For the text-containing cell, return its midpoint in (X, Y) coordinate format. 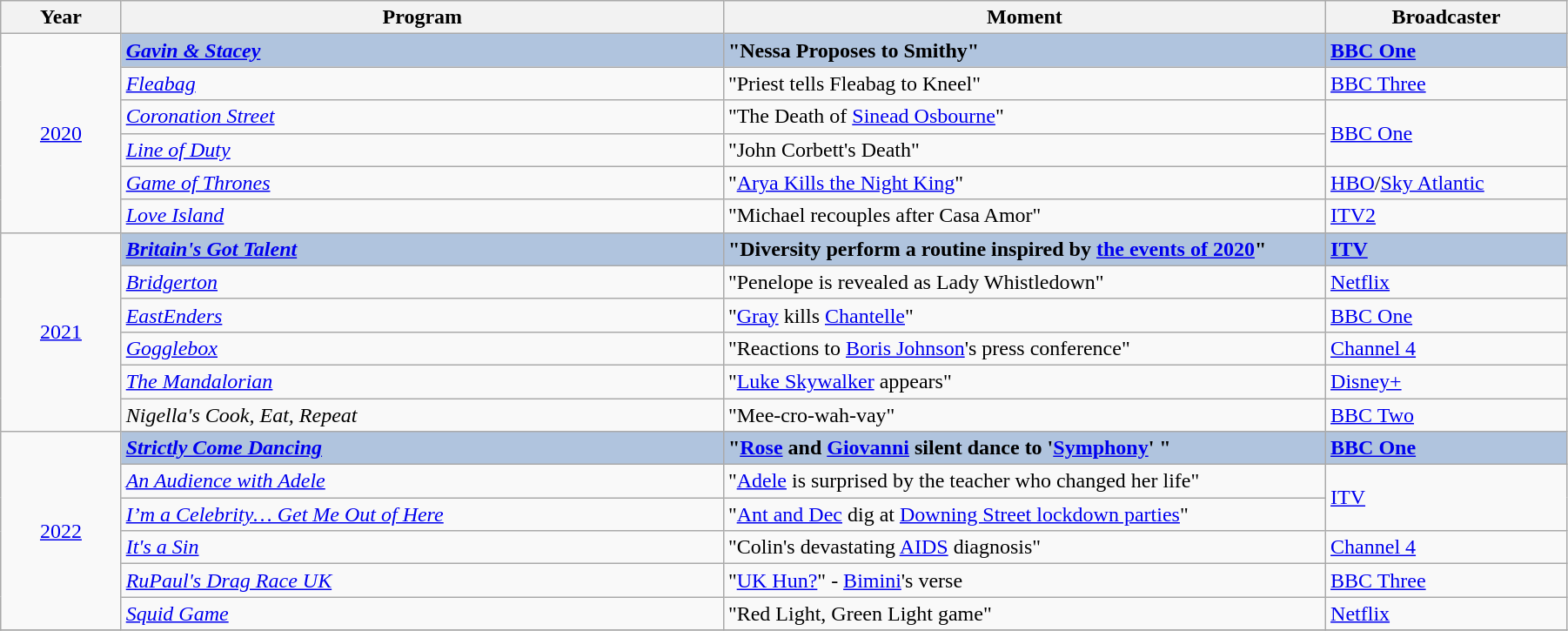
"Nessa Proposes to Smithy" (1024, 50)
"Arya Kills the Night King" (1024, 183)
The Mandalorian (422, 381)
"Colin's devastating AIDS diagnosis" (1024, 547)
Line of Duty (422, 150)
RuPaul's Drag Race UK (422, 581)
"Rose and Giovanni silent dance to 'Symphony' " (1024, 448)
Fleabag (422, 84)
"Mee-cro-wah-vay" (1024, 415)
"John Corbett's Death" (1024, 150)
Bridgerton (422, 282)
"UK Hun?" - Bimini's verse (1024, 581)
Moment (1024, 17)
Gavin & Stacey (422, 50)
2022 (61, 531)
"Diversity perform a routine inspired by the events of 2020" (1024, 249)
Broadcaster (1446, 17)
"Red Light, Green Light game" (1024, 614)
Strictly Come Dancing (422, 448)
2021 (61, 332)
Game of Thrones (422, 183)
It's a Sin (422, 547)
Squid Game (422, 614)
Program (422, 17)
An Audience with Adele (422, 481)
Nigella's Cook, Eat, Repeat (422, 415)
Love Island (422, 216)
2020 (61, 133)
Britain's Got Talent (422, 249)
"The Death of Sinead Osbourne" (1024, 117)
Coronation Street (422, 117)
"Priest tells Fleabag to Kneel" (1024, 84)
EastEnders (422, 315)
"Michael recouples after Casa Amor" (1024, 216)
I’m a Celebrity… Get Me Out of Here (422, 514)
BBC Two (1446, 415)
"Ant and Dec dig at Downing Street lockdown parties" (1024, 514)
Year (61, 17)
Gogglebox (422, 348)
"Gray kills Chantelle" (1024, 315)
"Adele is surprised by the teacher who changed her life" (1024, 481)
"Penelope is revealed as Lady Whistledown" (1024, 282)
HBO/Sky Atlantic (1446, 183)
Disney+ (1446, 381)
"Luke Skywalker appears" (1024, 381)
ITV2 (1446, 216)
"Reactions to Boris Johnson's press conference" (1024, 348)
